Scan for the cell matching the given text and deliver its (X, Y) coordinate at center. 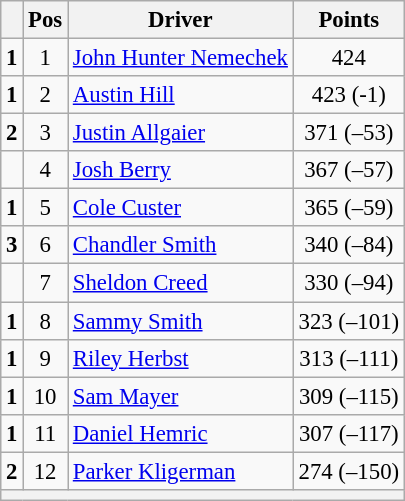
9 (46, 358)
Sheldon Creed (181, 283)
Austin Hill (181, 95)
307 (–117) (348, 433)
Riley Herbst (181, 358)
313 (–111) (348, 358)
Sammy Smith (181, 321)
6 (46, 245)
423 (-1) (348, 95)
John Hunter Nemechek (181, 58)
Josh Berry (181, 170)
367 (–57) (348, 170)
8 (46, 321)
Sam Mayer (181, 396)
309 (–115) (348, 396)
Driver (181, 20)
Pos (46, 20)
12 (46, 471)
10 (46, 396)
Parker Kligerman (181, 471)
340 (–84) (348, 245)
323 (–101) (348, 321)
424 (348, 58)
Points (348, 20)
Justin Allgaier (181, 133)
11 (46, 433)
Chandler Smith (181, 245)
7 (46, 283)
371 (–53) (348, 133)
Daniel Hemric (181, 433)
5 (46, 208)
4 (46, 170)
330 (–94) (348, 283)
365 (–59) (348, 208)
Cole Custer (181, 208)
274 (–150) (348, 471)
